From the cell containing the given text, extract its center point as (X, Y) coordinate. 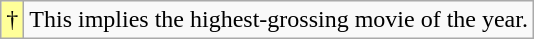
This implies the highest-grossing movie of the year. (279, 20)
† (12, 20)
